Find where the given text appears and provide that cell's center as (x, y) coordinate. 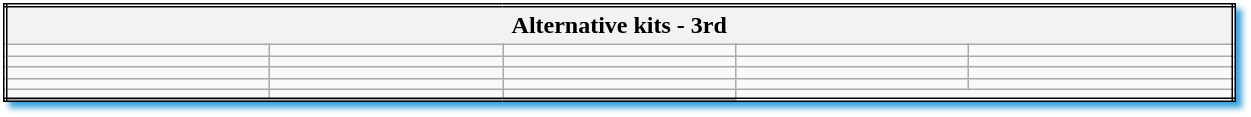
Alternative kits - 3rd (619, 25)
